Search for the cell housing the specified text and yield its (X, Y) center coordinate. 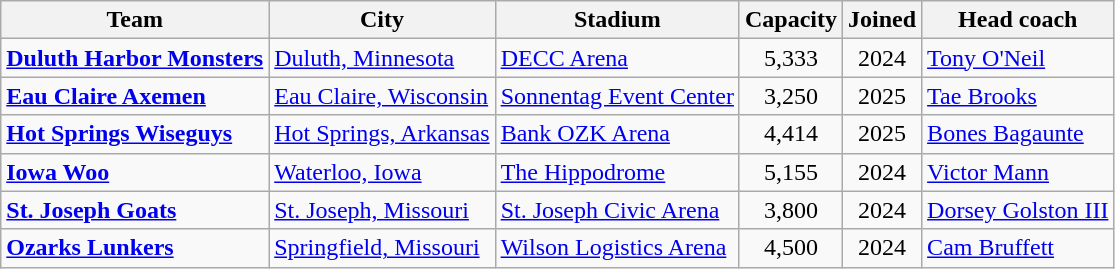
The Hippodrome (617, 172)
Duluth, Minnesota (382, 58)
Head coach (1018, 20)
St. Joseph Goats (135, 210)
4,414 (790, 134)
Team (135, 20)
Joined (882, 20)
Cam Bruffett (1018, 248)
5,155 (790, 172)
Stadium (617, 20)
Dorsey Golston III (1018, 210)
Hot Springs Wiseguys (135, 134)
3,250 (790, 96)
Sonnentag Event Center (617, 96)
Wilson Logistics Arena (617, 248)
City (382, 20)
3,800 (790, 210)
Bones Bagaunte (1018, 134)
Victor Mann (1018, 172)
Bank OZK Arena (617, 134)
Duluth Harbor Monsters (135, 58)
Capacity (790, 20)
Ozarks Lunkers (135, 248)
5,333 (790, 58)
Springfield, Missouri (382, 248)
Iowa Woo (135, 172)
Eau Claire Axemen (135, 96)
Eau Claire, Wisconsin (382, 96)
St. Joseph Civic Arena (617, 210)
Tae Brooks (1018, 96)
DECC Arena (617, 58)
4,500 (790, 248)
Tony O'Neil (1018, 58)
Waterloo, Iowa (382, 172)
Hot Springs, Arkansas (382, 134)
St. Joseph, Missouri (382, 210)
